For the text-containing cell, return its midpoint in [x, y] coordinate format. 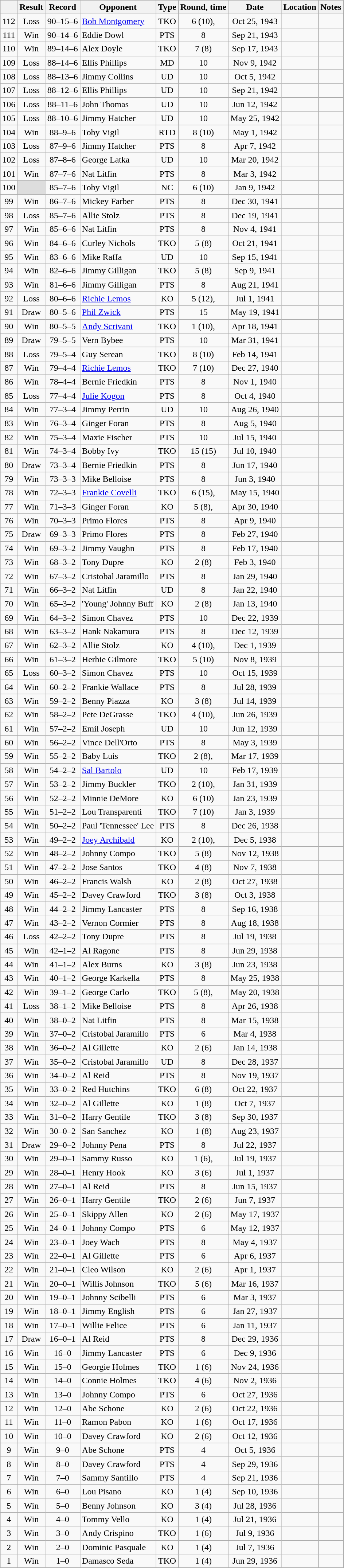
Sep 29, 1936 [255, 1464]
May 20, 1938 [255, 992]
Jan 22, 1940 [255, 590]
110 [9, 49]
3 (6) [203, 1173]
Sep 9, 1941 [255, 271]
55 [9, 812]
Jimmy Collins [118, 77]
Jimmy English [118, 1311]
15–0 [63, 1367]
59–2–2 [63, 701]
Nov 7, 1938 [255, 867]
56 [9, 798]
Jan 23, 1939 [255, 798]
Oct 27, 1936 [255, 1395]
59 [9, 756]
Feb 17, 1939 [255, 770]
26 [9, 1214]
109 [9, 63]
75–3–4 [63, 437]
Jose Santos [118, 867]
54 [9, 826]
12–0 [63, 1408]
87–7–6 [63, 174]
17–0–1 [63, 1325]
Willie Felice [118, 1325]
Dec 9, 1936 [255, 1353]
Record [63, 7]
66–3–2 [63, 590]
Joey Archibald [118, 839]
Bobby Ivy [118, 451]
23 [9, 1256]
28 [9, 1186]
42 [9, 992]
7 (8) [203, 49]
Jun 29, 1938 [255, 951]
21 [9, 1283]
Sep 21, 1936 [255, 1478]
Oct 25, 1943 [255, 21]
Aug 26, 1940 [255, 410]
Apr 30, 1940 [255, 507]
Phil Zwick [118, 312]
Type [167, 7]
22–0–1 [63, 1256]
Guy Serean [118, 354]
Jimmy Vaughn [118, 548]
Mar 4, 1938 [255, 1034]
Baby Luis [118, 756]
40–1–2 [63, 978]
Nov 1, 1940 [255, 382]
29–0–2 [63, 1145]
106 [9, 104]
Jul 14, 1939 [255, 701]
30 [9, 1159]
Andy Scrivani [118, 326]
Jan 29, 1940 [255, 576]
62–3–2 [63, 645]
Result [31, 7]
Dec 22, 1939 [255, 618]
Mar 3, 1937 [255, 1298]
Jun 17, 1940 [255, 465]
Dec 1, 1939 [255, 645]
Oct 7, 1937 [255, 1103]
Oct 22, 1937 [255, 1089]
97 [9, 229]
67 [9, 645]
Julie Kogon [118, 395]
Johnny Scibelli [118, 1298]
Tommy Vello [118, 1520]
Johnny Pena [118, 1145]
George Carlo [118, 992]
Opponent [118, 7]
101 [9, 174]
1 (10), [203, 326]
Oct 5, 1942 [255, 77]
Jan 31, 1939 [255, 784]
Pete DeGrasse [118, 715]
19 [9, 1311]
Jul 15, 1940 [255, 437]
34 [9, 1103]
87–8–6 [63, 160]
Oct 12, 1936 [255, 1436]
2 (8), [203, 756]
Oct 3, 1938 [255, 895]
Apr 6, 1937 [255, 1256]
75 [9, 534]
88 [9, 354]
49 [9, 895]
41 [9, 1006]
27 [9, 1200]
62 [9, 715]
72–3–3 [63, 493]
83–6–6 [63, 257]
Georgie Holmes [118, 1367]
Jul 19, 1937 [255, 1159]
48–2–2 [63, 854]
MD [167, 63]
Jul 10, 1940 [255, 451]
79–4–4 [63, 368]
Dec 19, 1941 [255, 215]
May 12, 1937 [255, 1228]
9–0 [63, 1450]
111 [9, 35]
Sammy Russo [118, 1159]
Sep 21, 1942 [255, 90]
77 [9, 507]
33–0–2 [63, 1089]
Jun 12, 1942 [255, 104]
58–2–2 [63, 715]
36–0–2 [63, 1048]
112 [9, 21]
4 (8) [203, 867]
6 (15), [203, 493]
45 [9, 951]
42–2–2 [63, 937]
Alex Doyle [118, 49]
81 [9, 451]
Mar 3, 1942 [255, 174]
26–0–1 [63, 1200]
67–3–2 [63, 576]
40 [9, 1020]
29–0–1 [63, 1159]
107 [9, 90]
Jul 7, 1936 [255, 1547]
52–2–2 [63, 798]
96 [9, 243]
Aug 23, 1937 [255, 1131]
Jul 1, 1937 [255, 1173]
24–0–1 [63, 1228]
Feb 3, 1940 [255, 562]
105 [9, 118]
Hank Nakamura [118, 632]
16 [9, 1353]
80–5–6 [63, 312]
George Latka [118, 160]
Maxie Fischer [118, 437]
88–9–6 [63, 132]
85 [9, 395]
77–4–4 [63, 395]
61–3–2 [63, 659]
2–0 [63, 1547]
May 19, 1941 [255, 312]
1 [9, 1561]
Jan 27, 1937 [255, 1311]
43 [9, 978]
63–3–2 [63, 632]
79 [9, 479]
38 [9, 1048]
5 (12), [203, 299]
32 [9, 1131]
46 [9, 937]
94 [9, 271]
84 [9, 410]
Apr 1, 1937 [255, 1269]
29 [9, 1173]
Skippy Allen [118, 1214]
53–2–2 [63, 784]
49–2–2 [63, 839]
37 [9, 1062]
Round, time [203, 7]
21–0–1 [63, 1269]
Red Hutchins [118, 1089]
69–3–3 [63, 534]
Nov 2, 1936 [255, 1381]
Jun 26, 1939 [255, 715]
71 [9, 590]
May 3, 1939 [255, 742]
Vern Bybee [118, 340]
25 [9, 1228]
Vernon Cormier [118, 923]
10–0 [63, 1436]
14 [9, 1381]
Jun 7, 1937 [255, 1200]
May 25, 1942 [255, 118]
91 [9, 312]
73 [9, 562]
12 [9, 1408]
Dec 26, 1938 [255, 826]
Apr 9, 1940 [255, 520]
69 [9, 618]
51–2–2 [63, 812]
Location [300, 7]
Nov 8, 1939 [255, 659]
63 [9, 701]
Dec 5, 1938 [255, 839]
81–6–6 [63, 285]
73–3–4 [63, 465]
Jul 9, 1936 [255, 1533]
Benny Johnson [118, 1506]
58 [9, 770]
84–6–6 [63, 243]
Sep 30, 1937 [255, 1117]
89–14–6 [63, 49]
Sep 16, 1938 [255, 909]
95 [9, 257]
Mar 20, 1942 [255, 160]
Ramon Pabon [118, 1422]
93 [9, 285]
15 (15) [203, 451]
5 [9, 1506]
36 [9, 1076]
Al Ragone [118, 951]
Sep 15, 1941 [255, 257]
Feb 17, 1940 [255, 548]
24 [9, 1242]
80 [9, 465]
31 [9, 1145]
Paul 'Tennessee' Lee [118, 826]
80–5–5 [63, 326]
May 15, 1940 [255, 493]
Jul 21, 1936 [255, 1520]
18–0–1 [63, 1311]
69–3–2 [63, 548]
Alex Burns [118, 964]
38–1–2 [63, 1006]
Nov 24, 1936 [255, 1367]
Damasco Seda [118, 1561]
83 [9, 424]
52 [9, 854]
71–3–3 [63, 507]
Henry Hook [118, 1173]
May 1, 1942 [255, 132]
16–0–1 [63, 1339]
May 4, 1937 [255, 1242]
30–0–2 [63, 1131]
88–10–6 [63, 118]
50 [9, 881]
85–6–6 [63, 229]
Sep 17, 1943 [255, 49]
Mickey Farber [118, 202]
Jun 29, 1936 [255, 1561]
60–2–2 [63, 687]
Aug 21, 1941 [255, 285]
99 [9, 202]
73–3–3 [63, 479]
65–3–2 [63, 604]
Sammy Santillo [118, 1478]
72 [9, 576]
79–5–5 [63, 340]
86–7–6 [63, 202]
100 [9, 188]
44 [9, 964]
Oct 5, 1936 [255, 1450]
6–0 [63, 1491]
41–1–2 [63, 964]
Jul 28, 1936 [255, 1506]
Jan 9, 1942 [255, 188]
Curley Nichols [118, 243]
Vince Dell'Orto [118, 742]
Apr 7, 1942 [255, 146]
May 17, 1937 [255, 1214]
76–3–4 [63, 424]
57 [9, 784]
28–0–1 [63, 1173]
Dec 30, 1941 [255, 202]
Emil Joseph [118, 729]
103 [9, 146]
25–0–1 [63, 1214]
57–2–2 [63, 729]
4 (6) [203, 1381]
108 [9, 77]
53 [9, 839]
78–4–4 [63, 382]
Nov 12, 1938 [255, 854]
68–3–2 [63, 562]
Willis Johnson [118, 1283]
Dominic Pasquale [118, 1547]
Jan 3, 1939 [255, 812]
'Young' Johnny Buff [118, 604]
Frankie Covelli [118, 493]
88–13–6 [63, 77]
Mar 15, 1938 [255, 1020]
Jan 13, 1940 [255, 604]
Oct 22, 1936 [255, 1408]
3 [9, 1533]
George Karkella [118, 978]
35–0–2 [63, 1062]
18 [9, 1325]
2 [9, 1547]
20–0–1 [63, 1283]
Oct 21, 1941 [255, 243]
Benny Piazza [118, 701]
79–5–4 [63, 354]
22 [9, 1269]
John Thomas [118, 104]
Dec 12, 1939 [255, 632]
39–1–2 [63, 992]
Apr 26, 1938 [255, 1006]
5–0 [63, 1506]
Nov 19, 1937 [255, 1076]
14–0 [63, 1381]
19–0–1 [63, 1298]
Minnie DeMore [118, 798]
Francis Walsh [118, 881]
Date [255, 7]
3 (4) [203, 1506]
32–0–2 [63, 1103]
Apr 18, 1941 [255, 326]
87–9–6 [63, 146]
Jun 15, 1937 [255, 1186]
45–2–2 [63, 895]
1 (6), [203, 1159]
Jimmy Perrin [118, 410]
55–2–2 [63, 756]
Mar 16, 1937 [255, 1283]
42–1–2 [63, 951]
3–0 [63, 1533]
Jul 1, 1941 [255, 299]
Jun 3, 1940 [255, 479]
35 [9, 1089]
90–14–6 [63, 35]
11–0 [63, 1422]
San Sanchez [118, 1131]
Sep 10, 1936 [255, 1491]
74–3–4 [63, 451]
Herbie Gilmore [118, 659]
88–14–6 [63, 63]
Lou Transparenti [118, 812]
90 [9, 326]
Sep 21, 1943 [255, 35]
86 [9, 382]
Jul 22, 1937 [255, 1145]
88–12–6 [63, 90]
33 [9, 1117]
92 [9, 299]
Connie Holmes [118, 1381]
89 [9, 340]
64 [9, 687]
Lou Pisano [118, 1491]
82 [9, 437]
70 [9, 604]
13–0 [63, 1395]
Jan 11, 1937 [255, 1325]
13 [9, 1395]
Cleo Wilson [118, 1269]
7 [9, 1478]
Dec 29, 1936 [255, 1339]
RTD [167, 132]
44–2–2 [63, 909]
78 [9, 493]
104 [9, 132]
87 [9, 368]
Eddie Dowl [118, 35]
5 (10) [203, 659]
54–2–2 [63, 770]
98 [9, 215]
7–0 [63, 1478]
Oct 4, 1940 [255, 395]
Feb 14, 1941 [255, 354]
1–0 [63, 1561]
Jimmy Buckler [118, 784]
9 [9, 1450]
34–0–2 [63, 1076]
Aug 5, 1940 [255, 424]
Oct 27, 1938 [255, 881]
Dec 28, 1937 [255, 1062]
Jan 14, 1938 [255, 1048]
88–11–6 [63, 104]
Nov 9, 1942 [255, 63]
20 [9, 1298]
Bob Montgomery [118, 21]
64–3–2 [63, 618]
4–0 [63, 1520]
80–6–6 [63, 299]
51 [9, 867]
Andy Crispino [118, 1533]
Frankie Wallace [118, 687]
Mar 17, 1939 [255, 756]
90–15–6 [63, 21]
Jul 28, 1939 [255, 687]
48 [9, 909]
27–0–1 [63, 1186]
17 [9, 1339]
Joey Wach [118, 1242]
11 [9, 1422]
23–0–1 [63, 1242]
NC [167, 188]
68 [9, 632]
37–0–2 [63, 1034]
56–2–2 [63, 742]
Dec 27, 1940 [255, 368]
8–0 [63, 1464]
Oct 15, 1939 [255, 673]
Mar 31, 1941 [255, 340]
50–2–2 [63, 826]
16–0 [63, 1353]
Jul 19, 1938 [255, 937]
Jun 23, 1938 [255, 964]
6 (8) [203, 1089]
39 [9, 1034]
38–0–2 [63, 1020]
31–0–2 [63, 1117]
70–3–3 [63, 520]
Mike Raffa [118, 257]
66 [9, 659]
Aug 18, 1938 [255, 923]
47–2–2 [63, 867]
Jun 12, 1939 [255, 729]
6 (10), [203, 21]
Sal Bartolo [118, 770]
82–6–6 [63, 271]
Feb 27, 1940 [255, 534]
60–3–2 [63, 673]
Oct 17, 1936 [255, 1422]
74 [9, 548]
77–3–4 [63, 410]
60 [9, 742]
65 [9, 673]
61 [9, 729]
Notes [331, 7]
May 25, 1938 [255, 978]
47 [9, 923]
102 [9, 160]
46–2–2 [63, 881]
5 (6) [203, 1283]
Nov 4, 1941 [255, 229]
43–2–2 [63, 923]
76 [9, 520]
